Return the (x, y) coordinate for the center point of the cell that contains the specified text.  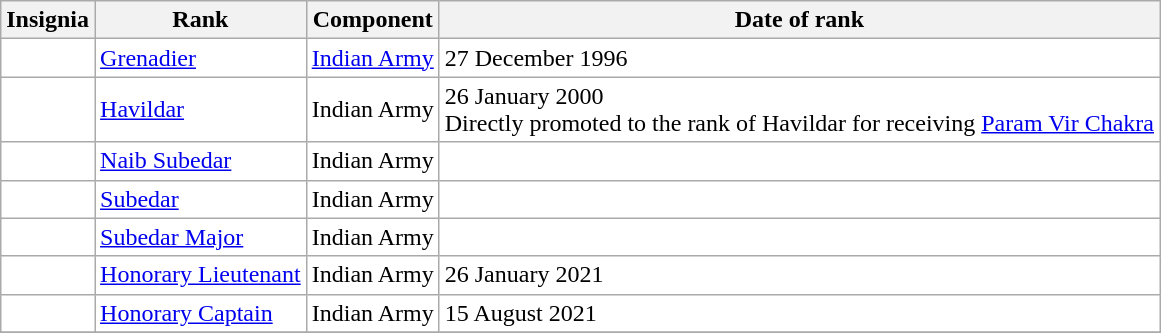
Havildar (201, 110)
15 August 2021 (799, 313)
Grenadier (201, 58)
Subedar Major (201, 237)
27 December 1996 (799, 58)
Subedar (201, 199)
26 January 2021 (799, 275)
Insignia (48, 20)
Naib Subedar (201, 161)
Date of rank (799, 20)
Rank (201, 20)
Honorary Captain (201, 313)
Component (372, 20)
Honorary Lieutenant (201, 275)
26 January 2000Directly promoted to the rank of Havildar for receiving Param Vir Chakra (799, 110)
